Find where the given text appears and provide that cell's center as (X, Y) coordinate. 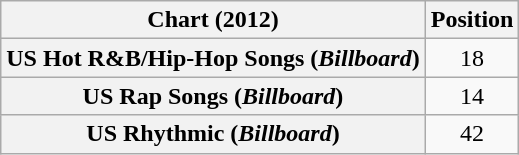
42 (472, 134)
18 (472, 58)
Position (472, 20)
US Rhythmic (Billboard) (213, 134)
US Hot R&B/Hip-Hop Songs (Billboard) (213, 58)
14 (472, 96)
Chart (2012) (213, 20)
US Rap Songs (Billboard) (213, 96)
